From the cell containing the given text, extract its center point as (x, y) coordinate. 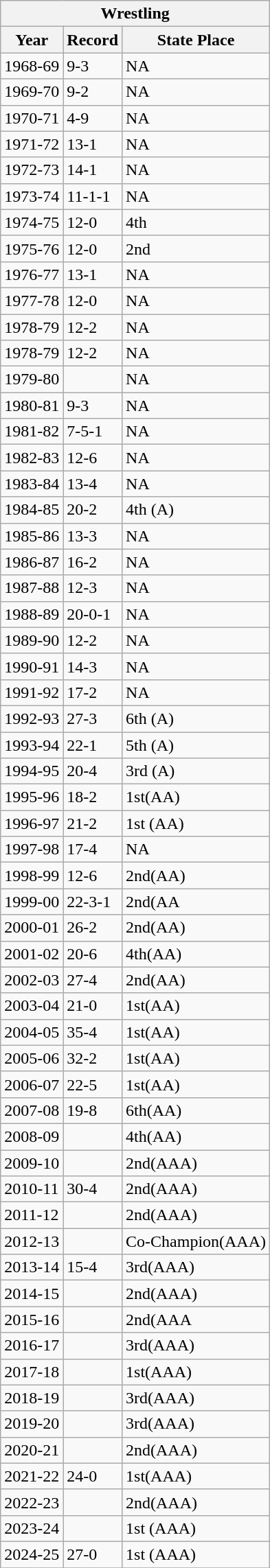
4th (A) (196, 510)
4-9 (93, 118)
2002-03 (32, 980)
2010-11 (32, 1189)
1976-77 (32, 274)
2013-14 (32, 1267)
Record (93, 40)
1982-83 (32, 458)
13-4 (93, 484)
1979-80 (32, 379)
2021-22 (32, 1476)
1993-94 (32, 745)
1986-87 (32, 562)
1994-95 (32, 771)
2006-07 (32, 1084)
1972-73 (32, 170)
2nd(AA (196, 902)
6th (A) (196, 718)
1981-82 (32, 432)
1995-96 (32, 797)
22-5 (93, 1084)
1996-97 (32, 823)
2019-20 (32, 1424)
2011-12 (32, 1215)
19-8 (93, 1110)
2nd (196, 248)
18-2 (93, 797)
1977-78 (32, 301)
35-4 (93, 1032)
3rd (A) (196, 771)
1973-74 (32, 196)
1991-92 (32, 692)
1992-93 (32, 718)
24-0 (93, 1476)
1975-76 (32, 248)
1968-69 (32, 66)
27-3 (93, 718)
2003-04 (32, 1006)
2020-21 (32, 1450)
1985-86 (32, 536)
2014-15 (32, 1294)
21-2 (93, 823)
1970-71 (32, 118)
1969-70 (32, 92)
1990-91 (32, 666)
14-3 (93, 666)
16-2 (93, 562)
2nd(AAA (196, 1320)
20-4 (93, 771)
2004-05 (32, 1032)
7-5-1 (93, 432)
11-1-1 (93, 196)
6th(AA) (196, 1110)
5th (A) (196, 745)
1989-90 (32, 640)
32-2 (93, 1058)
2023-24 (32, 1528)
9-2 (93, 92)
1998-99 (32, 876)
2018-19 (32, 1398)
2016-17 (32, 1346)
17-2 (93, 692)
2012-13 (32, 1241)
22-3-1 (93, 902)
1980-81 (32, 406)
Co-Champion(AAA) (196, 1241)
2022-23 (32, 1502)
13-3 (93, 536)
2015-16 (32, 1320)
20-2 (93, 510)
1974-75 (32, 222)
1971-72 (32, 144)
12-3 (93, 588)
4th (196, 222)
14-1 (93, 170)
2024-25 (32, 1554)
2005-06 (32, 1058)
27-0 (93, 1554)
State Place (196, 40)
2000-01 (32, 928)
30-4 (93, 1189)
1983-84 (32, 484)
Year (32, 40)
1999-00 (32, 902)
21-0 (93, 1006)
1984-85 (32, 510)
26-2 (93, 928)
1st (AA) (196, 823)
22-1 (93, 745)
20-6 (93, 954)
20-0-1 (93, 614)
1987-88 (32, 588)
17-4 (93, 850)
15-4 (93, 1267)
1997-98 (32, 850)
1988-89 (32, 614)
2001-02 (32, 954)
27-4 (93, 980)
2008-09 (32, 1136)
2009-10 (32, 1163)
Wrestling (135, 14)
2017-18 (32, 1372)
2007-08 (32, 1110)
